Return the [x, y] coordinate for the center point of the cell that contains the specified text.  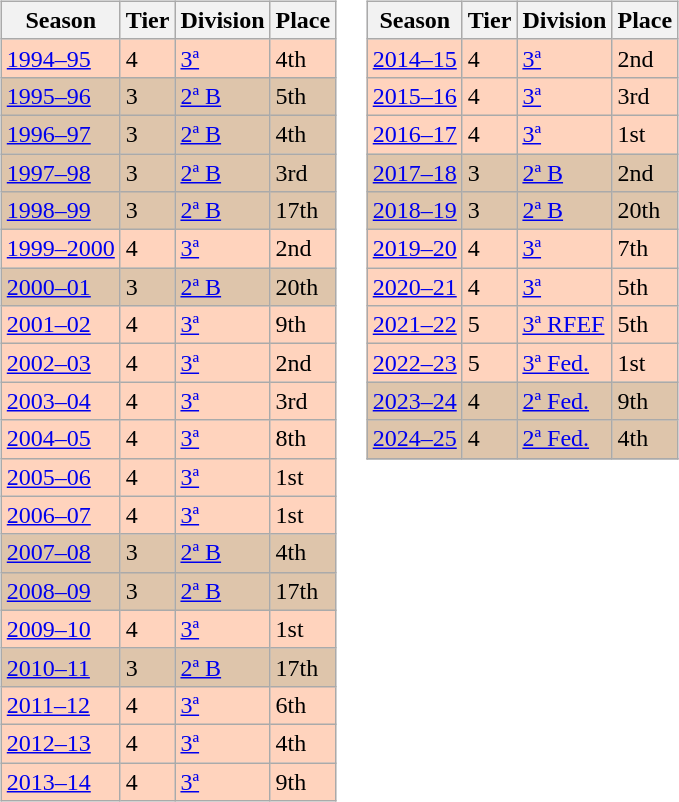
2016–17 [414, 134]
1994–95 [60, 58]
2010–11 [60, 667]
2004–05 [60, 439]
3ª Fed. [564, 363]
2020–21 [414, 287]
2022–23 [414, 363]
2007–08 [60, 553]
2024–25 [414, 439]
2008–09 [60, 591]
2023–24 [414, 401]
2003–04 [60, 401]
7th [645, 249]
3ª RFEF [564, 325]
2001–02 [60, 325]
1998–99 [60, 211]
2014–15 [414, 58]
2018–19 [414, 211]
1999–2000 [60, 249]
2015–16 [414, 96]
2013–14 [60, 781]
1997–98 [60, 173]
2009–10 [60, 629]
2019–20 [414, 249]
2000–01 [60, 287]
1995–96 [60, 96]
2006–07 [60, 515]
2021–22 [414, 325]
2017–18 [414, 173]
6th [303, 705]
2002–03 [60, 363]
2011–12 [60, 705]
8th [303, 439]
2012–13 [60, 743]
2005–06 [60, 477]
1996–97 [60, 134]
